Find where the given text appears and provide that cell's center as (x, y) coordinate. 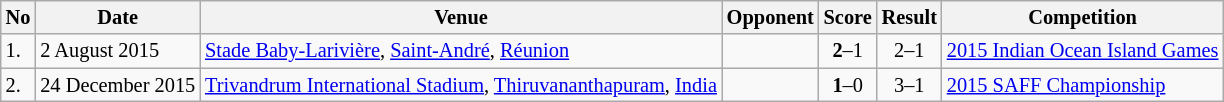
2015 SAFF Championship (1082, 85)
No (18, 17)
2 August 2015 (118, 51)
3–1 (910, 85)
Venue (461, 17)
Date (118, 17)
Score (848, 17)
Trivandrum International Stadium, Thiruvananthapuram, India (461, 85)
1. (18, 51)
Stade Baby-Larivière, Saint-André, Réunion (461, 51)
2015 Indian Ocean Island Games (1082, 51)
Competition (1082, 17)
1–0 (848, 85)
Result (910, 17)
2. (18, 85)
24 December 2015 (118, 85)
Opponent (770, 17)
